Find where the given text appears and provide that cell's center as [X, Y] coordinate. 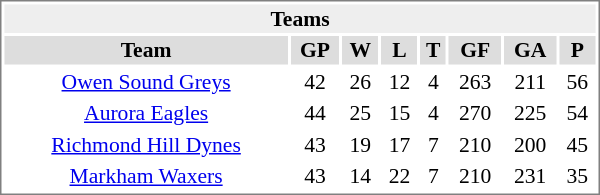
GA [530, 50]
25 [360, 113]
GF [475, 50]
54 [577, 113]
P [577, 50]
L [399, 50]
263 [475, 82]
Team [146, 50]
270 [475, 113]
19 [360, 144]
W [360, 50]
231 [530, 176]
225 [530, 113]
211 [530, 82]
44 [316, 113]
56 [577, 82]
42 [316, 82]
Markham Waxers [146, 176]
45 [577, 144]
Owen Sound Greys [146, 82]
35 [577, 176]
GP [316, 50]
17 [399, 144]
Teams [300, 18]
Richmond Hill Dynes [146, 144]
14 [360, 176]
15 [399, 113]
26 [360, 82]
Aurora Eagles [146, 113]
T [434, 50]
12 [399, 82]
200 [530, 144]
22 [399, 176]
